Return (X, Y) of the center of cell containing provided text 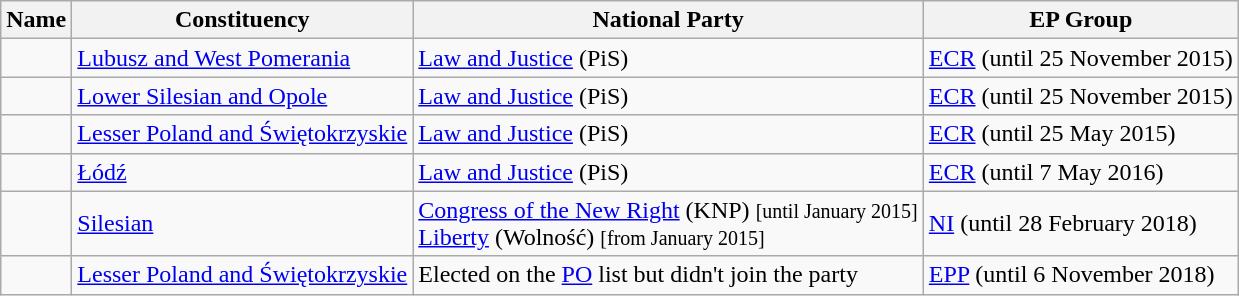
Łódź (242, 172)
Constituency (242, 20)
Name (36, 20)
EPP (until 6 November 2018) (1080, 275)
ECR (until 25 May 2015) (1080, 134)
Silesian (242, 224)
Lower Silesian and Opole (242, 96)
Congress of the New Right (KNP) [until January 2015] Liberty (Wolność) [from January 2015] (668, 224)
EP Group (1080, 20)
National Party (668, 20)
ECR (until 7 May 2016) (1080, 172)
Elected on the PO list but didn't join the party (668, 275)
Lubusz and West Pomerania (242, 58)
NI (until 28 February 2018) (1080, 224)
